Return (x, y) of the center of cell containing provided text 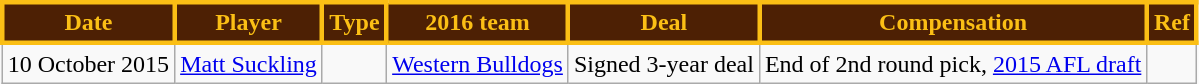
Player (249, 22)
Deal (664, 22)
Signed 3-year deal (664, 63)
Compensation (952, 22)
Western Bulldogs (478, 63)
End of 2nd round pick, 2015 AFL draft (952, 63)
10 October 2015 (88, 63)
Date (88, 22)
Type (354, 22)
2016 team (478, 22)
Ref (1172, 22)
Matt Suckling (249, 63)
